From the cell containing the given text, extract its center point as [x, y] coordinate. 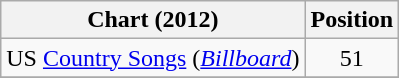
Position [352, 20]
Chart (2012) [153, 20]
51 [352, 58]
US Country Songs (Billboard) [153, 58]
